Determine the (X, Y) coordinate at the center of the cell enclosing the given text.  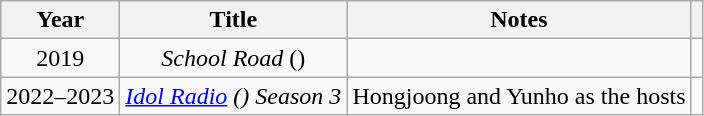
Year (60, 20)
Idol Radio () Season 3 (234, 96)
School Road () (234, 58)
Notes (519, 20)
Hongjoong and Yunho as the hosts (519, 96)
Title (234, 20)
2019 (60, 58)
2022–2023 (60, 96)
